Detect which cell encompasses the target text, then output its (x, y) center coordinate. 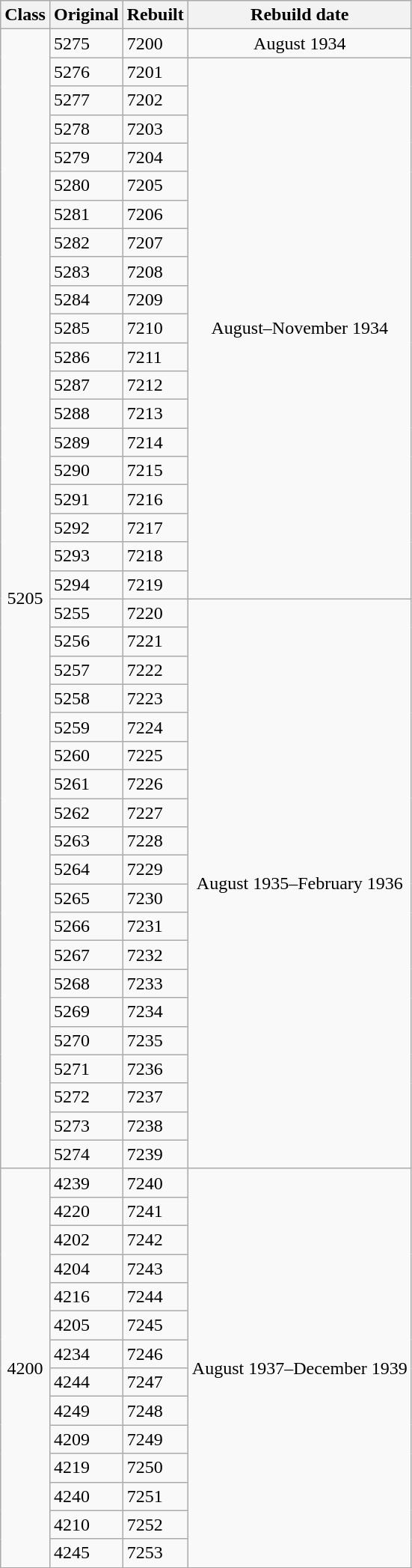
5277 (86, 100)
7246 (156, 1354)
7202 (156, 100)
7237 (156, 1097)
5266 (86, 927)
7213 (156, 414)
5276 (86, 72)
7235 (156, 1040)
7242 (156, 1239)
4240 (86, 1496)
5285 (86, 328)
7205 (156, 186)
4239 (86, 1183)
Class (25, 15)
7248 (156, 1411)
7232 (156, 955)
4219 (86, 1468)
5279 (86, 157)
August 1935–February 1936 (299, 883)
4234 (86, 1354)
5259 (86, 727)
7236 (156, 1069)
4245 (86, 1553)
7239 (156, 1154)
7215 (156, 471)
4249 (86, 1411)
7247 (156, 1382)
5281 (86, 214)
7201 (156, 72)
7211 (156, 357)
5270 (86, 1040)
5264 (86, 870)
4220 (86, 1211)
5263 (86, 841)
Original (86, 15)
5286 (86, 357)
7203 (156, 129)
7216 (156, 499)
7227 (156, 812)
7209 (156, 299)
7226 (156, 784)
7243 (156, 1269)
Rebuilt (156, 15)
7245 (156, 1326)
5289 (86, 442)
5255 (86, 613)
5268 (86, 983)
7222 (156, 670)
7230 (156, 898)
5291 (86, 499)
4202 (86, 1239)
7214 (156, 442)
5280 (86, 186)
7238 (156, 1126)
7218 (156, 556)
August 1934 (299, 43)
5273 (86, 1126)
5205 (25, 599)
5275 (86, 43)
7234 (156, 1012)
4200 (25, 1368)
7221 (156, 641)
5274 (86, 1154)
5258 (86, 698)
7241 (156, 1211)
5262 (86, 812)
August 1937–December 1939 (299, 1368)
5284 (86, 299)
5290 (86, 471)
August–November 1934 (299, 328)
7240 (156, 1183)
7252 (156, 1525)
7204 (156, 157)
7212 (156, 385)
5269 (86, 1012)
4204 (86, 1269)
7217 (156, 528)
5272 (86, 1097)
4209 (86, 1439)
7220 (156, 613)
5261 (86, 784)
5293 (86, 556)
5288 (86, 414)
5256 (86, 641)
Rebuild date (299, 15)
4244 (86, 1382)
7233 (156, 983)
5265 (86, 898)
7231 (156, 927)
4216 (86, 1297)
7210 (156, 328)
4205 (86, 1326)
7251 (156, 1496)
7224 (156, 727)
5257 (86, 670)
7223 (156, 698)
7244 (156, 1297)
7253 (156, 1553)
5294 (86, 585)
5282 (86, 242)
5287 (86, 385)
7249 (156, 1439)
5283 (86, 271)
7206 (156, 214)
7228 (156, 841)
7208 (156, 271)
7225 (156, 755)
7229 (156, 870)
5292 (86, 528)
5278 (86, 129)
4210 (86, 1525)
5271 (86, 1069)
7207 (156, 242)
7219 (156, 585)
5260 (86, 755)
7200 (156, 43)
5267 (86, 955)
7250 (156, 1468)
